Output the (x, y) coordinate of the center of the cell containing the given text.  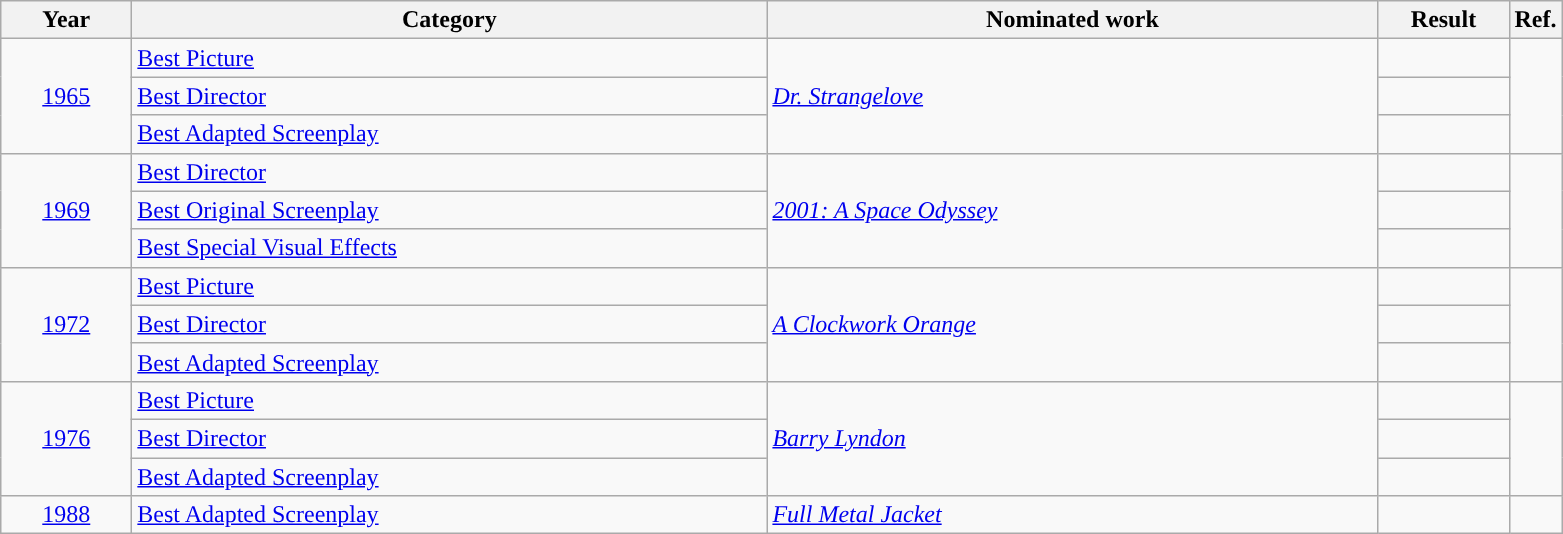
Category (450, 20)
Dr. Strangelove (1072, 96)
1969 (66, 210)
Ref. (1536, 20)
Year (66, 20)
Barry Lyndon (1072, 438)
1988 (66, 515)
1976 (66, 438)
1965 (66, 96)
Nominated work (1072, 20)
1972 (66, 324)
2001: A Space Odyssey (1072, 210)
Best Original Screenplay (450, 210)
Result (1444, 20)
A Clockwork Orange (1072, 324)
Best Special Visual Effects (450, 248)
Full Metal Jacket (1072, 515)
